From the cell containing the given text, extract its center point as [x, y] coordinate. 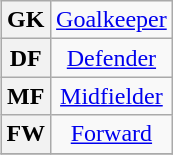
DF [26, 58]
GK [26, 20]
Midfielder [112, 96]
MF [26, 96]
Goalkeeper [112, 20]
FW [26, 134]
Forward [112, 134]
Defender [112, 58]
